Detect which cell encompasses the target text, then output its [X, Y] center coordinate. 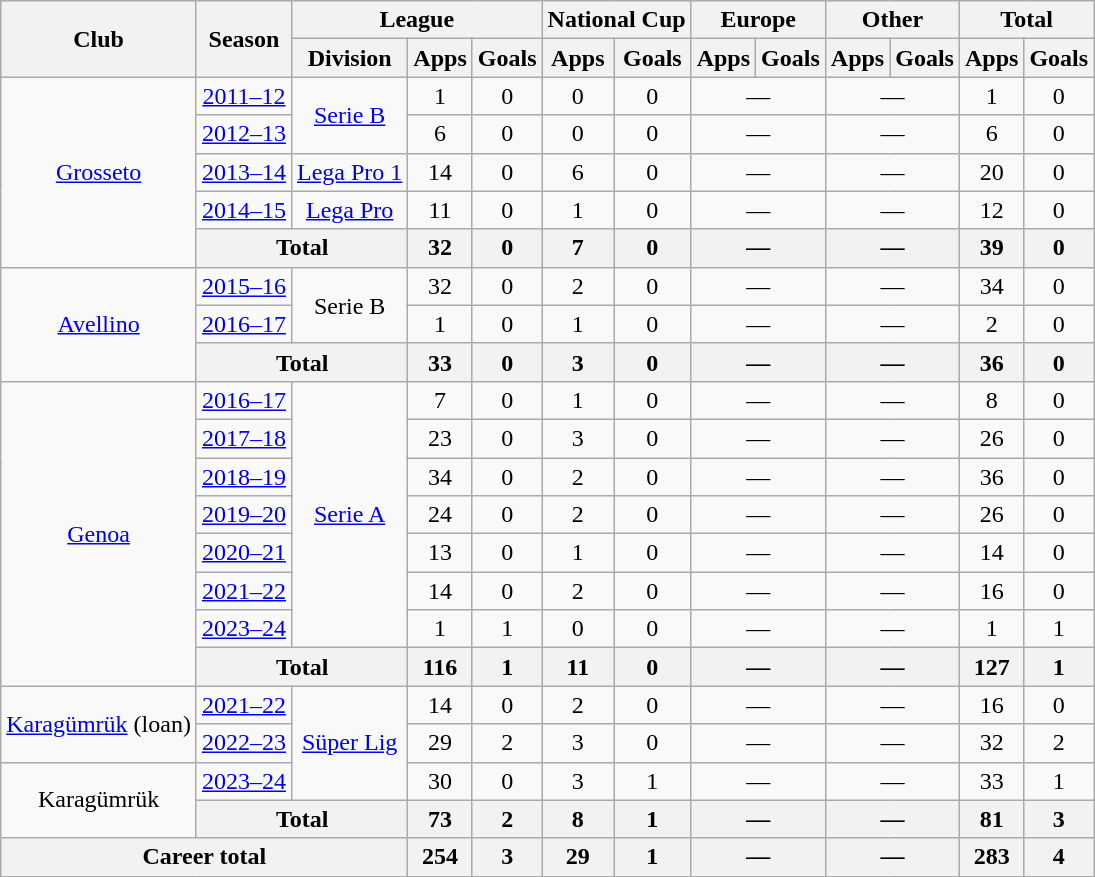
Serie A [349, 514]
2011–12 [244, 96]
Division [349, 58]
2018–19 [244, 477]
283 [991, 857]
Süper Lig [349, 743]
2014–15 [244, 210]
4 [1059, 857]
12 [991, 210]
Season [244, 39]
24 [440, 515]
116 [440, 667]
League [416, 20]
2022–23 [244, 743]
39 [991, 248]
Karagümrük (loan) [99, 724]
254 [440, 857]
13 [440, 553]
Lega Pro [349, 210]
23 [440, 438]
81 [991, 819]
Career total [204, 857]
Karagümrük [99, 800]
Europe [758, 20]
73 [440, 819]
National Cup [616, 20]
2020–21 [244, 553]
2012–13 [244, 134]
2013–14 [244, 172]
Other [892, 20]
2015–16 [244, 286]
2017–18 [244, 438]
2019–20 [244, 515]
30 [440, 781]
Genoa [99, 533]
Club [99, 39]
20 [991, 172]
Avellino [99, 324]
127 [991, 667]
Lega Pro 1 [349, 172]
Grosseto [99, 172]
